Extract the [x, y] coordinate from the center of the cell holding the provided text.  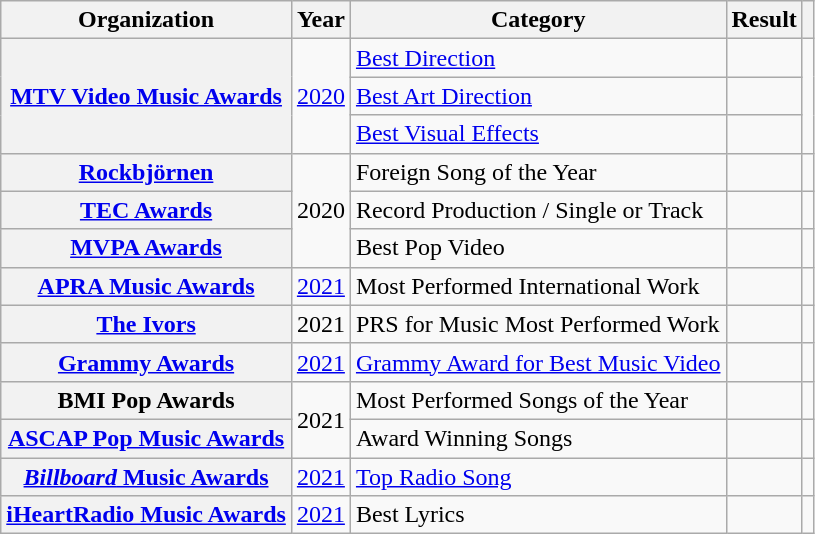
The Ivors [146, 324]
TEC Awards [146, 210]
Record Production / Single or Track [538, 210]
MTV Video Music Awards [146, 96]
BMI Pop Awards [146, 400]
APRA Music Awards [146, 286]
Rockbjörnen [146, 172]
Most Performed International Work [538, 286]
Best Pop Video [538, 248]
Organization [146, 20]
Category [538, 20]
Best Lyrics [538, 515]
Grammy Awards [146, 362]
Result [764, 20]
Best Art Direction [538, 96]
Foreign Song of the Year [538, 172]
Award Winning Songs [538, 438]
iHeartRadio Music Awards [146, 515]
Best Visual Effects [538, 134]
Most Performed Songs of the Year [538, 400]
Year [320, 20]
Best Direction [538, 58]
Grammy Award for Best Music Video [538, 362]
ASCAP Pop Music Awards [146, 438]
Billboard Music Awards [146, 477]
PRS for Music Most Performed Work [538, 324]
Top Radio Song [538, 477]
MVPA Awards [146, 248]
